For the text-containing cell, return its midpoint in [x, y] coordinate format. 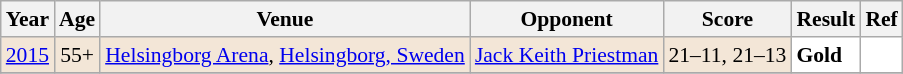
Result [826, 19]
Ref [881, 19]
Opponent [567, 19]
55+ [77, 55]
Age [77, 19]
Helsingborg Arena, Helsingborg, Sweden [285, 55]
Year [28, 19]
Venue [285, 19]
Gold [826, 55]
Jack Keith Priestman [567, 55]
21–11, 21–13 [727, 55]
2015 [28, 55]
Score [727, 19]
